Pinpoint the cell where the given text exists, returning its [x, y] midpoint coordinate. 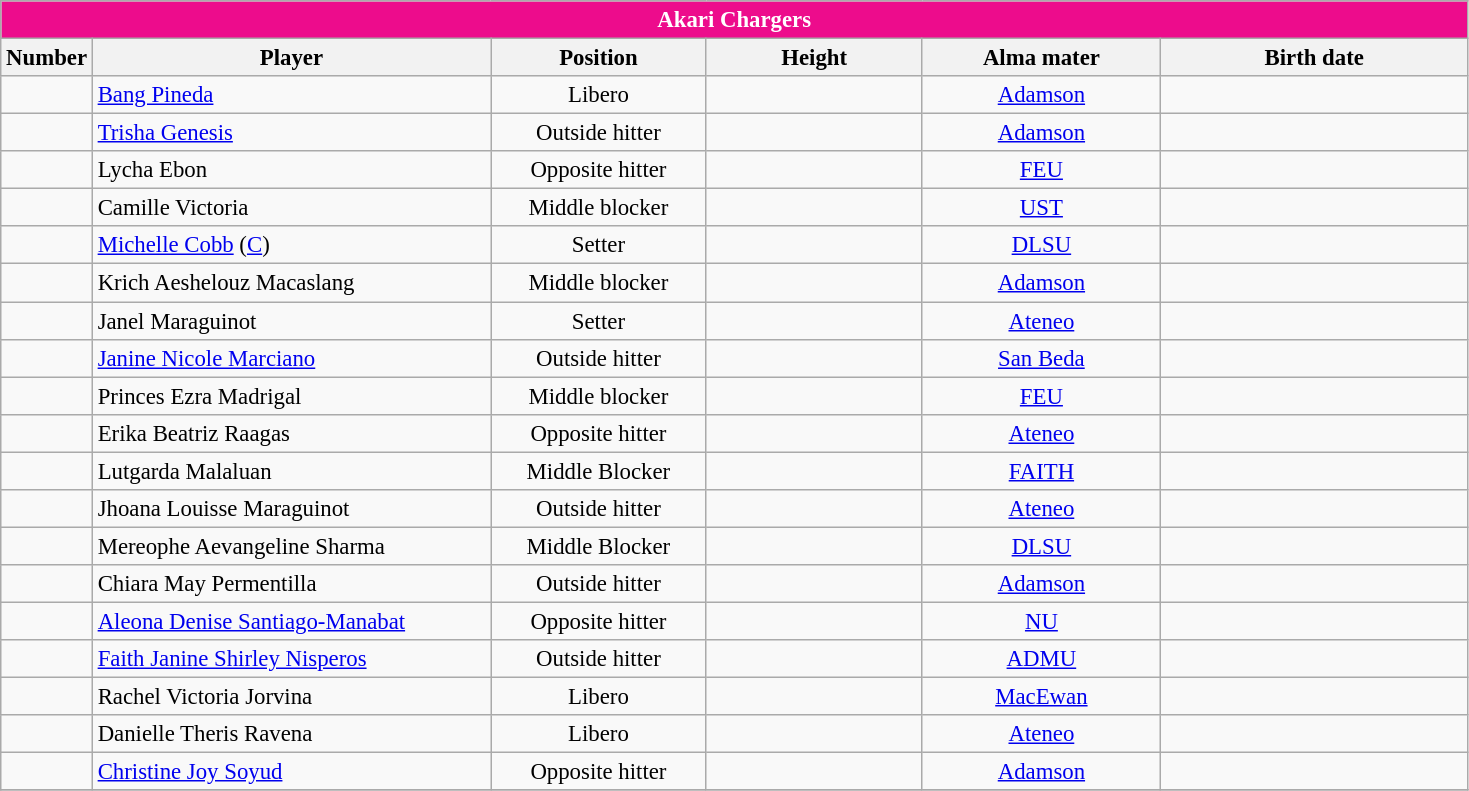
FAITH [1042, 471]
Princes Ezra Madrigal [291, 396]
Michelle Cobb (C) [291, 245]
Position [599, 58]
Jhoana Louisse Maraguinot [291, 509]
ADMU [1042, 659]
Danielle Theris Ravena [291, 734]
Birth date [1314, 58]
Akari Chargers [734, 20]
Lutgarda Malaluan [291, 471]
Mereophe Aevangeline Sharma [291, 546]
Alma mater [1042, 58]
MacEwan [1042, 697]
Christine Joy Soyud [291, 772]
Janine Nicole Marciano [291, 358]
UST [1042, 208]
Bang Pineda [291, 95]
Camille Victoria [291, 208]
Krich Aeshelouz Macaslang [291, 283]
San Beda [1042, 358]
Janel Maraguinot [291, 321]
Trisha Genesis [291, 133]
Rachel Victoria Jorvina [291, 697]
Number [47, 58]
Aleona Denise Santiago-Manabat [291, 621]
Erika Beatriz Raagas [291, 433]
NU [1042, 621]
Player [291, 58]
Height [814, 58]
Chiara May Permentilla [291, 584]
Lycha Ebon [291, 170]
Faith Janine Shirley Nisperos [291, 659]
